Determine the (x, y) coordinate at the center of the cell enclosing the given text.  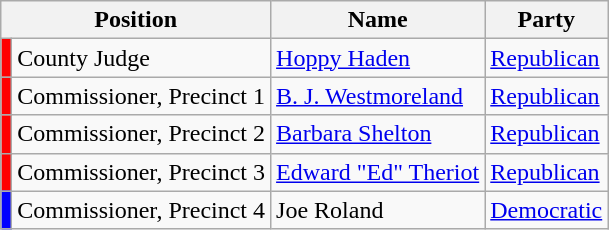
Edward "Ed" Theriot (378, 172)
Democratic (546, 210)
Commissioner, Precinct 1 (142, 96)
Commissioner, Precinct 4 (142, 210)
Commissioner, Precinct 3 (142, 172)
Hoppy Haden (378, 58)
Barbara Shelton (378, 134)
Commissioner, Precinct 2 (142, 134)
Party (546, 20)
County Judge (142, 58)
Name (378, 20)
Position (136, 20)
B. J. Westmoreland (378, 96)
Joe Roland (378, 210)
